Provide the (X, Y) coordinate of the cell's center where the given text is located.  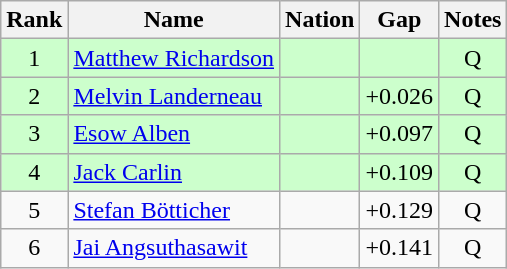
Stefan Bötticher (174, 210)
+0.141 (400, 248)
Matthew Richardson (174, 58)
Jack Carlin (174, 172)
+0.129 (400, 210)
Melvin Landerneau (174, 96)
Notes (473, 20)
2 (34, 96)
1 (34, 58)
Rank (34, 20)
6 (34, 248)
+0.026 (400, 96)
Name (174, 20)
Esow Alben (174, 134)
Jai Angsuthasawit (174, 248)
3 (34, 134)
Nation (320, 20)
4 (34, 172)
+0.097 (400, 134)
Gap (400, 20)
+0.109 (400, 172)
5 (34, 210)
